Output the (x, y) coordinate of the center of the cell containing the given text.  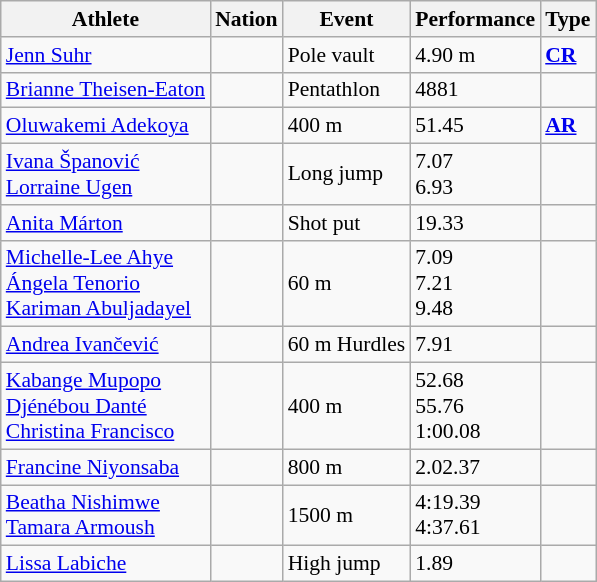
Francine Niyonsaba (106, 467)
Type (568, 19)
Beatha Nishimwe Tamara Armoush (106, 516)
Pentathlon (347, 90)
52.6855.761:00.08 (475, 406)
51.45 (475, 126)
7.097.219.48 (475, 284)
800 m (347, 467)
7.076.93 (475, 174)
AR (568, 126)
60 m Hurdles (347, 345)
Jenn Suhr (106, 55)
Oluwakemi Adekoya (106, 126)
Andrea Ivančević (106, 345)
High jump (347, 564)
Event (347, 19)
Nation (246, 19)
Shot put (347, 223)
CR (568, 55)
2.02.37 (475, 467)
1500 m (347, 516)
Anita Márton (106, 223)
Lissa Labiche (106, 564)
60 m (347, 284)
Long jump (347, 174)
19.33 (475, 223)
4.90 m (475, 55)
Performance (475, 19)
Pole vault (347, 55)
Athlete (106, 19)
Kabange MupopoDjénébou DantéChristina Francisco (106, 406)
4:19.394:37.61 (475, 516)
Brianne Theisen-Eaton (106, 90)
1.89 (475, 564)
Michelle-Lee AhyeÁngela TenorioKariman Abuljadayel (106, 284)
7.91 (475, 345)
4881 (475, 90)
Ivana ŠpanovićLorraine Ugen (106, 174)
